For the text-containing cell, return its midpoint in [X, Y] coordinate format. 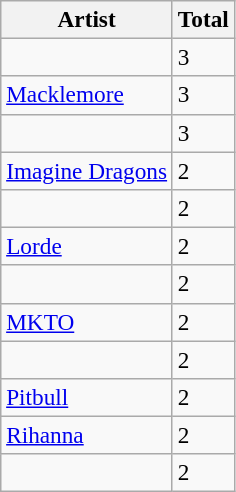
Artist [87, 19]
Macklemore [87, 95]
Total [203, 19]
Imagine Dragons [87, 170]
MKTO [87, 322]
Pitbull [87, 397]
Rihanna [87, 435]
Lorde [87, 246]
